Detect which cell encompasses the target text, then output its (X, Y) center coordinate. 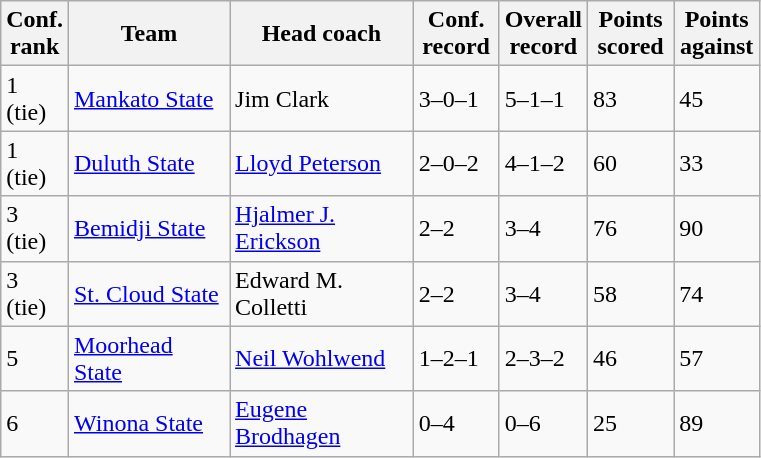
2–0–2 (456, 164)
4–1–2 (543, 164)
74 (717, 294)
Conf. rank (35, 34)
Hjalmer J. Erickson (322, 228)
5 (35, 358)
Points scored (631, 34)
3–0–1 (456, 98)
Jim Clark (322, 98)
Conf. record (456, 34)
0–6 (543, 424)
Team (148, 34)
83 (631, 98)
76 (631, 228)
Points against (717, 34)
0–4 (456, 424)
6 (35, 424)
33 (717, 164)
St. Cloud State (148, 294)
Overall record (543, 34)
Winona State (148, 424)
Duluth State (148, 164)
57 (717, 358)
2–3–2 (543, 358)
46 (631, 358)
Neil Wohlwend (322, 358)
5–1–1 (543, 98)
1–2–1 (456, 358)
Lloyd Peterson (322, 164)
25 (631, 424)
89 (717, 424)
Moorhead State (148, 358)
Bemidji State (148, 228)
Eugene Brodhagen (322, 424)
Edward M. Colletti (322, 294)
Mankato State (148, 98)
45 (717, 98)
Head coach (322, 34)
58 (631, 294)
60 (631, 164)
90 (717, 228)
